Search for the cell housing the specified text and yield its [x, y] center coordinate. 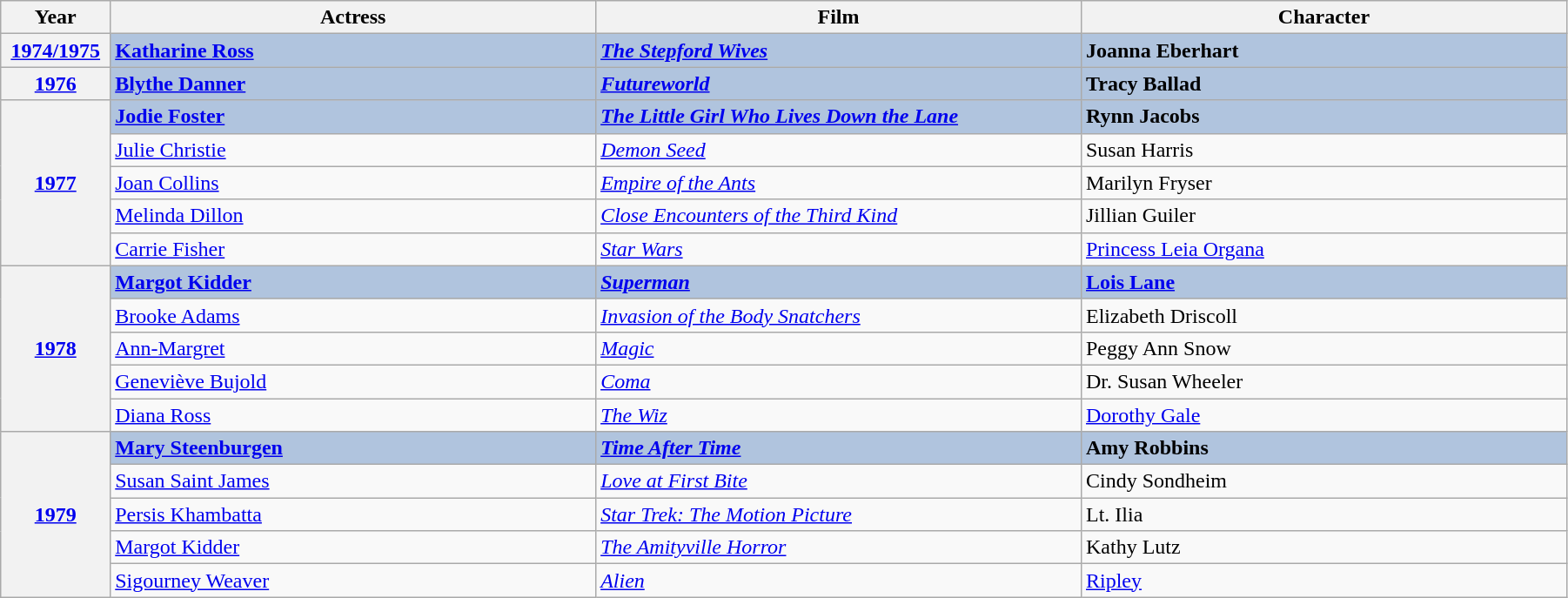
Princess Leia Organa [1323, 249]
Lt. Ilia [1323, 514]
Actress [353, 17]
Sigourney Weaver [353, 581]
Persis Khambatta [353, 514]
Melinda Dillon [353, 216]
The Amityville Horror [839, 548]
Year [56, 17]
Superman [839, 282]
Susan Saint James [353, 481]
Empire of the Ants [839, 183]
Diana Ross [353, 415]
Elizabeth Driscoll [1323, 315]
Susan Harris [1323, 150]
1977 [56, 183]
Joan Collins [353, 183]
Geneviève Bujold [353, 381]
Blythe Danner [353, 84]
Coma [839, 381]
The Little Girl Who Lives Down the Lane [839, 117]
Brooke Adams [353, 315]
Kathy Lutz [1323, 548]
Time After Time [839, 448]
Futureworld [839, 84]
Peggy Ann Snow [1323, 348]
The Stepford Wives [839, 50]
1979 [56, 514]
Marilyn Fryser [1323, 183]
Katharine Ross [353, 50]
Character [1323, 17]
Jodie Foster [353, 117]
1976 [56, 84]
Star Wars [839, 249]
Demon Seed [839, 150]
Carrie Fisher [353, 249]
Alien [839, 581]
1974/1975 [56, 50]
Invasion of the Body Snatchers [839, 315]
Joanna Eberhart [1323, 50]
Ripley [1323, 581]
Cindy Sondheim [1323, 481]
Jillian Guiler [1323, 216]
Star Trek: The Motion Picture [839, 514]
Love at First Bite [839, 481]
Julie Christie [353, 150]
Dr. Susan Wheeler [1323, 381]
Close Encounters of the Third Kind [839, 216]
Film [839, 17]
1978 [56, 348]
Dorothy Gale [1323, 415]
Mary Steenburgen [353, 448]
Tracy Ballad [1323, 84]
Ann-Margret [353, 348]
The Wiz [839, 415]
Lois Lane [1323, 282]
Rynn Jacobs [1323, 117]
Amy Robbins [1323, 448]
Magic [839, 348]
